Capture the cell that displays the provided text and extract its (X, Y) central coordinate. 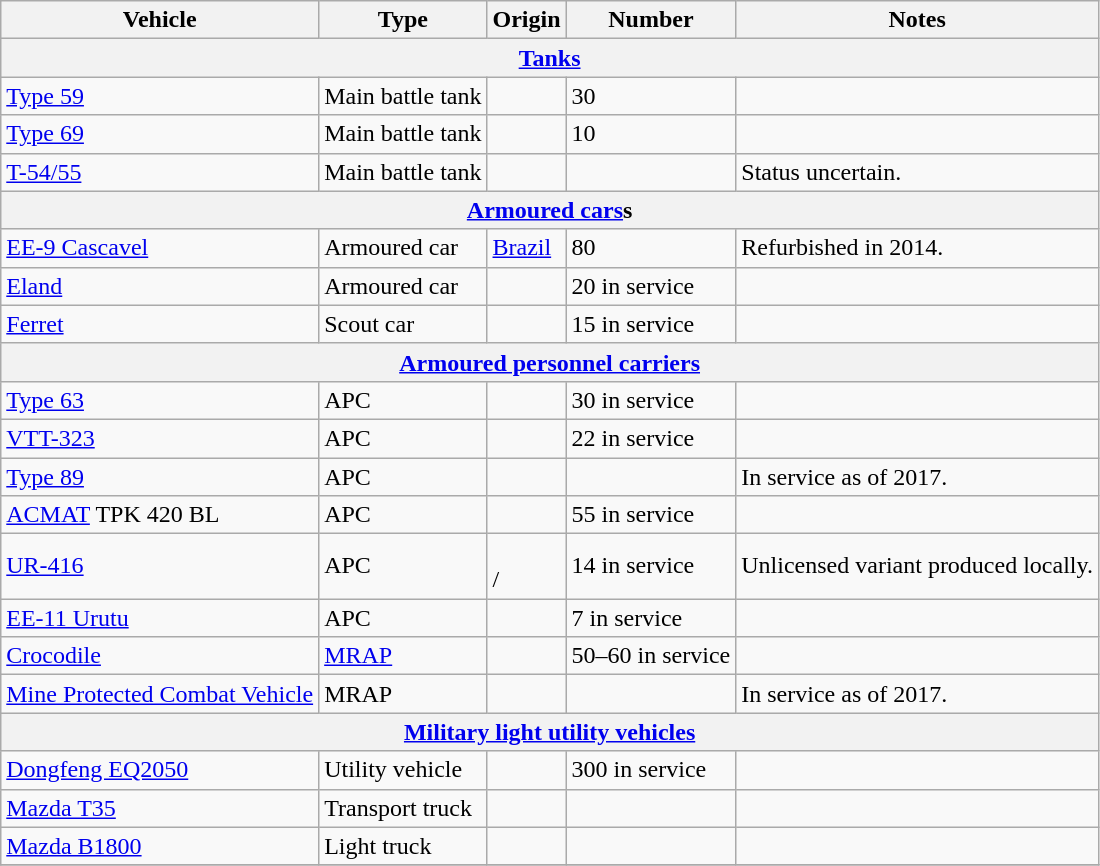
14 in service (651, 566)
7 in service (651, 618)
80 (651, 248)
Armoured personnel carriers (550, 362)
Ferret (160, 324)
Notes (918, 20)
30 in service (651, 400)
VTT-323 (160, 438)
Refurbished in 2014. (918, 248)
20 in service (651, 286)
Unlicensed variant produced locally. (918, 566)
Light truck (403, 846)
Tanks (550, 58)
Number (651, 20)
EE-9 Cascavel (160, 248)
Military light utility vehicles (550, 732)
Origin (526, 20)
Transport truck (403, 808)
Mazda B1800 (160, 846)
Mine Protected Combat Vehicle (160, 694)
/ (526, 566)
22 in service (651, 438)
30 (651, 96)
EE-11 Urutu (160, 618)
Armoured carss (550, 210)
10 (651, 134)
Type 63 (160, 400)
UR-416 (160, 566)
Utility vehicle (403, 770)
Brazil (526, 248)
Crocodile (160, 656)
Eland (160, 286)
Status uncertain. (918, 172)
Vehicle (160, 20)
Mazda T35 (160, 808)
Scout car (403, 324)
Type 69 (160, 134)
300 in service (651, 770)
Type 89 (160, 477)
ACMAT TPK 420 BL (160, 515)
Type (403, 20)
15 in service (651, 324)
Type 59 (160, 96)
50–60 in service (651, 656)
55 in service (651, 515)
T-54/55 (160, 172)
Dongfeng EQ2050 (160, 770)
